Search for the cell housing the specified text and yield its (x, y) center coordinate. 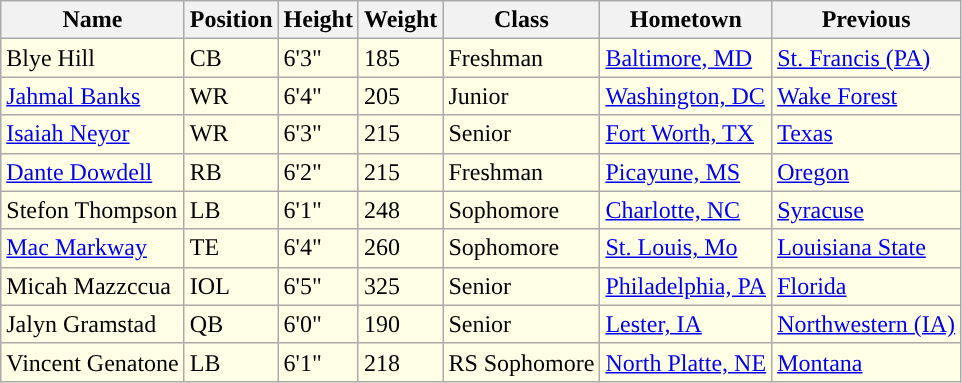
Class (522, 20)
248 (400, 210)
St. Francis (PA) (866, 58)
Weight (400, 20)
Vincent Genatone (93, 362)
6'0" (318, 324)
Charlotte, NC (686, 210)
Position (231, 20)
Mac Markway (93, 248)
St. Louis, Mo (686, 248)
Previous (866, 20)
Baltimore, MD (686, 58)
Dante Dowdell (93, 172)
6'2" (318, 172)
Micah Mazzccua (93, 286)
QB (231, 324)
Fort Worth, TX (686, 134)
North Platte, NE (686, 362)
260 (400, 248)
Texas (866, 134)
205 (400, 96)
185 (400, 58)
Isaiah Neyor (93, 134)
Wake Forest (866, 96)
TE (231, 248)
190 (400, 324)
IOL (231, 286)
Philadelphia, PA (686, 286)
Syracuse (866, 210)
RS Sophomore (522, 362)
Blye Hill (93, 58)
Junior (522, 96)
Montana (866, 362)
CB (231, 58)
Lester, IA (686, 324)
Jalyn Gramstad (93, 324)
Louisiana State (866, 248)
Washington, DC (686, 96)
RB (231, 172)
Jahmal Banks (93, 96)
Hometown (686, 20)
Northwestern (IA) (866, 324)
Height (318, 20)
6'5" (318, 286)
Oregon (866, 172)
Name (93, 20)
Florida (866, 286)
218 (400, 362)
Picayune, MS (686, 172)
Stefon Thompson (93, 210)
325 (400, 286)
